Identify which cell holds the provided text, then report its (x, y) central coordinate. 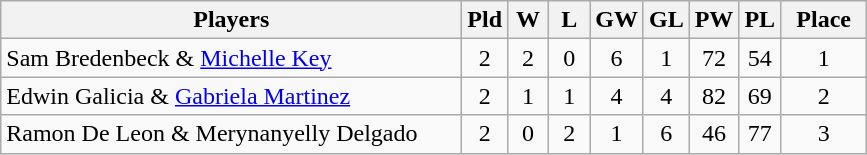
L (570, 20)
W (528, 20)
Players (232, 20)
Ramon De Leon & Merynanyelly Delgado (232, 134)
Sam Bredenbeck & Michelle Key (232, 58)
Edwin Galicia & Gabriela Martinez (232, 96)
72 (714, 58)
69 (760, 96)
54 (760, 58)
82 (714, 96)
3 (824, 134)
PW (714, 20)
Place (824, 20)
46 (714, 134)
77 (760, 134)
PL (760, 20)
GL (666, 20)
GW (617, 20)
Pld (485, 20)
